Extract the [X, Y] coordinate from the center of the cell holding the provided text.  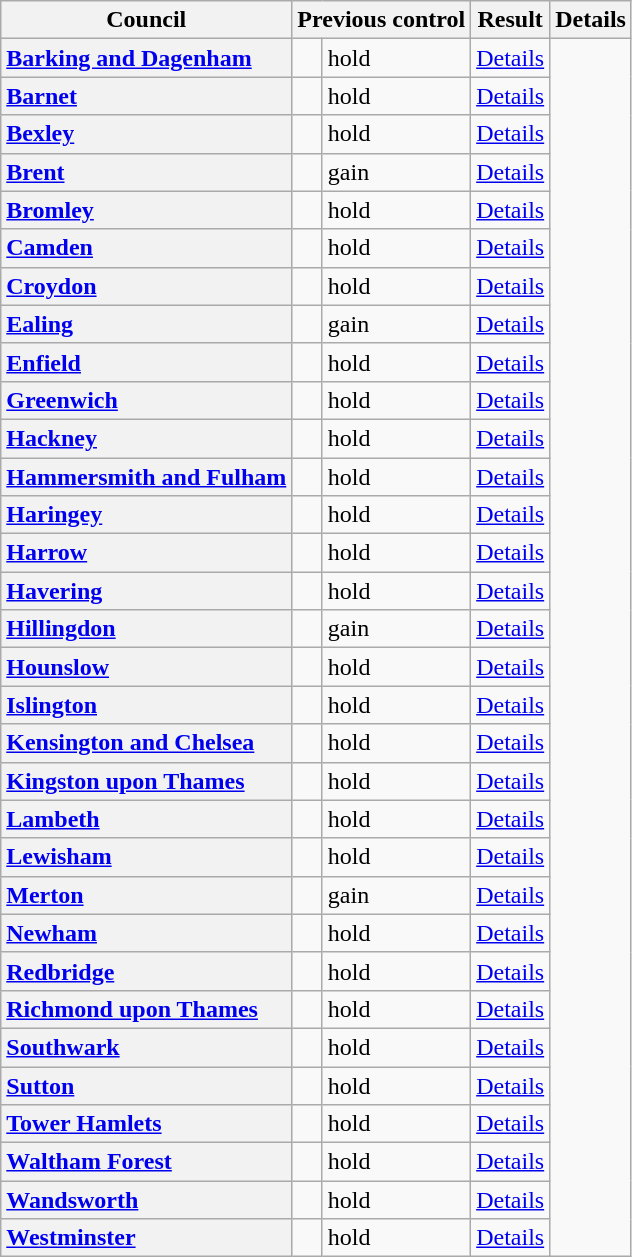
Southwark [146, 1047]
Haringey [146, 515]
Havering [146, 591]
Greenwich [146, 400]
Redbridge [146, 971]
Bexley [146, 134]
Previous control [382, 20]
Harrow [146, 553]
Lewisham [146, 857]
Kensington and Chelsea [146, 743]
Islington [146, 705]
Brent [146, 172]
Sutton [146, 1085]
Tower Hamlets [146, 1124]
Council [146, 20]
Merton [146, 895]
Westminster [146, 1238]
Richmond upon Thames [146, 1009]
Hammersmith and Fulham [146, 477]
Lambeth [146, 819]
Barnet [146, 96]
Waltham Forest [146, 1162]
Newham [146, 933]
Bromley [146, 210]
Kingston upon Thames [146, 781]
Croydon [146, 286]
Camden [146, 248]
Hounslow [146, 667]
Result [510, 20]
Wandsworth [146, 1200]
Barking and Dagenham [146, 58]
Hackney [146, 438]
Ealing [146, 324]
Enfield [146, 362]
Hillingdon [146, 629]
